Scan for the cell matching the given text and deliver its [X, Y] coordinate at center. 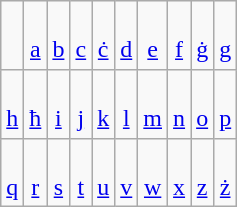
o [202, 104]
ċ [104, 36]
x [180, 172]
p [226, 104]
b [58, 36]
ħ [36, 104]
h [12, 104]
z [202, 172]
n [180, 104]
l [126, 104]
s [58, 172]
k [104, 104]
d [126, 36]
c [81, 36]
q [12, 172]
w [153, 172]
u [104, 172]
t [81, 172]
i [58, 104]
r [36, 172]
a [36, 36]
m [153, 104]
j [81, 104]
ż [226, 172]
f [180, 36]
v [126, 172]
e [153, 36]
g [226, 36]
ġ [202, 36]
